Find where the given text appears and provide that cell's center as (X, Y) coordinate. 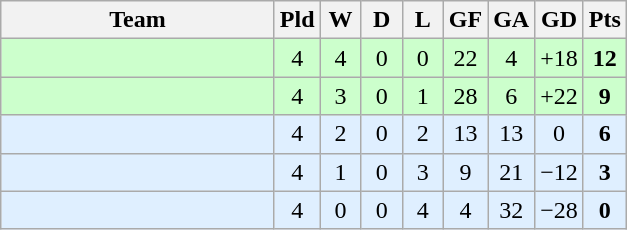
GF (465, 20)
28 (465, 96)
+22 (560, 96)
Team (138, 20)
+18 (560, 58)
GD (560, 20)
12 (604, 58)
−28 (560, 210)
−12 (560, 172)
22 (465, 58)
Pld (297, 20)
W (340, 20)
Pts (604, 20)
L (422, 20)
GA (512, 20)
21 (512, 172)
32 (512, 210)
D (382, 20)
